Return the [x, y] coordinate for the center point of the cell that contains the specified text.  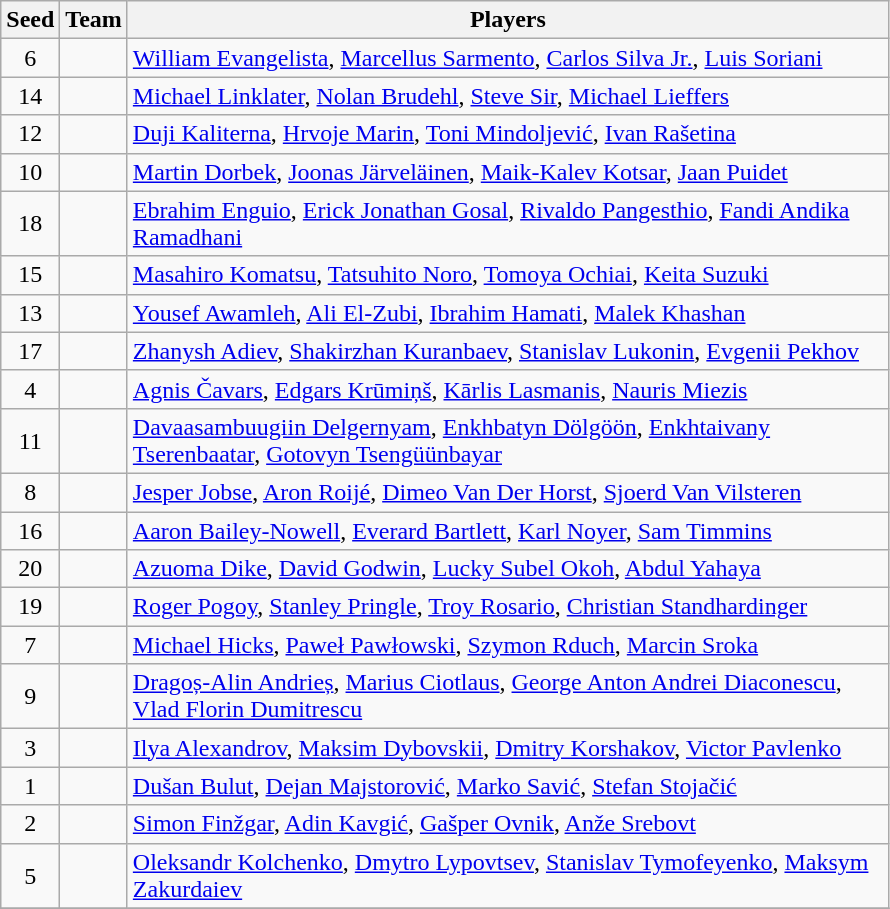
12 [30, 134]
6 [30, 58]
Players [508, 20]
8 [30, 492]
20 [30, 569]
5 [30, 876]
William Evangelista, Marcellus Sarmento, Carlos Silva Jr., Luis Soriani [508, 58]
Martin Dorbek, Joonas Järveläinen, Maik-Kalev Kotsar, Jaan Puidet [508, 172]
Aaron Bailey-Nowell, Everard Bartlett, Karl Noyer, Sam Timmins [508, 531]
Zhanysh Adiev, Shakirzhan Kuranbaev, Stanislav Lukonin, Evgenii Pekhov [508, 351]
Michael Hicks, Paweł Pawłowski, Szymon Rduch, Marcin Sroka [508, 645]
15 [30, 275]
Duji Kaliterna, Hrvoje Marin, Toni Mindoljević, Ivan Rašetina [508, 134]
Ebrahim Enguio, Erick Jonathan Gosal, Rivaldo Pangesthio, Fandi Andika Ramadhani [508, 224]
18 [30, 224]
Dragoș-Alin Andrieș, Marius Ciotlaus, George Anton Andrei Diaconescu, Vlad Florin Dumitrescu [508, 696]
Oleksandr Kolchenko, Dmytro Lypovtsev, Stanislav Tymofeyenko, Maksym Zakurdaiev [508, 876]
Simon Finžgar, Adin Kavgić, Gašper Ovnik, Anže Srebovt [508, 824]
Davaasambuugiin Delgernyam, Enkhbatyn Dölgöön, Enkhtaivany Tserenbaatar, Gotovyn Tsengüünbayar [508, 440]
Team [94, 20]
Agnis Čavars, Edgars Krūmiņš, Kārlis Lasmanis, Nauris Miezis [508, 389]
7 [30, 645]
Michael Linklater, Nolan Brudehl, Steve Sir, Michael Lieffers [508, 96]
Seed [30, 20]
Ilya Alexandrov, Maksim Dybovskii, Dmitry Korshakov, Victor Pavlenko [508, 748]
1 [30, 786]
Azuoma Dike, David Godwin, Lucky Subel Okoh, Abdul Yahaya [508, 569]
Dušan Bulut, Dejan Majstorović, Marko Savić, Stefan Stojačić [508, 786]
Masahiro Komatsu, Tatsuhito Noro, Tomoya Ochiai, Keita Suzuki [508, 275]
14 [30, 96]
Roger Pogoy, Stanley Pringle, Troy Rosario, Christian Standhardinger [508, 607]
Yousef Awamleh, Ali El-Zubi, Ibrahim Hamati, Malek Khashan [508, 313]
16 [30, 531]
19 [30, 607]
Jesper Jobse, Aron Roijé, Dimeo Van Der Horst, Sjoerd Van Vilsteren [508, 492]
9 [30, 696]
11 [30, 440]
2 [30, 824]
3 [30, 748]
17 [30, 351]
4 [30, 389]
13 [30, 313]
10 [30, 172]
